Locate the cell with the specified text and output its [x, y] center coordinate. 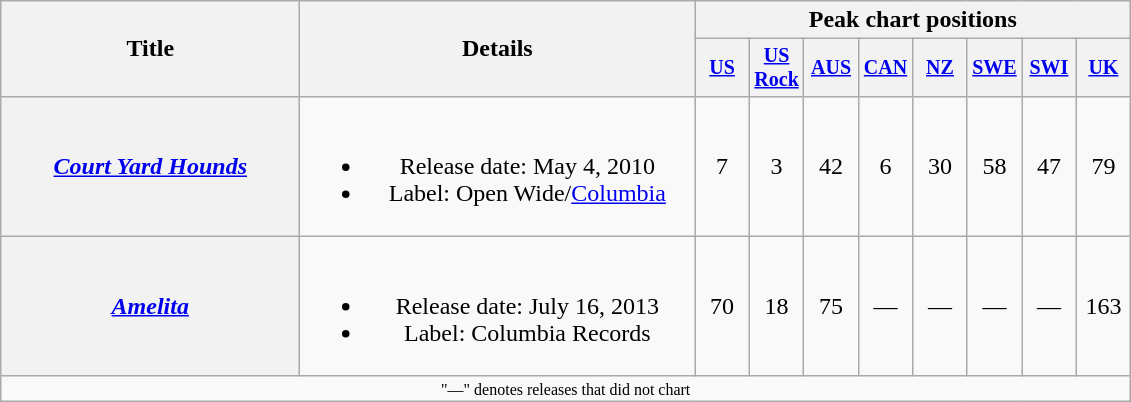
3 [776, 166]
47 [1049, 166]
"—" denotes releases that did not chart [566, 388]
US [722, 68]
SWI [1049, 68]
Release date: May 4, 2010Label: Open Wide/Columbia [498, 166]
Amelita [150, 306]
SWE [994, 68]
18 [776, 306]
Details [498, 49]
NZ [940, 68]
75 [831, 306]
CAN [885, 68]
30 [940, 166]
UK [1103, 68]
70 [722, 306]
7 [722, 166]
58 [994, 166]
163 [1103, 306]
Peak chart positions [913, 20]
AUS [831, 68]
Title [150, 49]
42 [831, 166]
US Rock [776, 68]
6 [885, 166]
Court Yard Hounds [150, 166]
Release date: July 16, 2013Label: Columbia Records [498, 306]
79 [1103, 166]
